For the text-containing cell, return its midpoint in (X, Y) coordinate format. 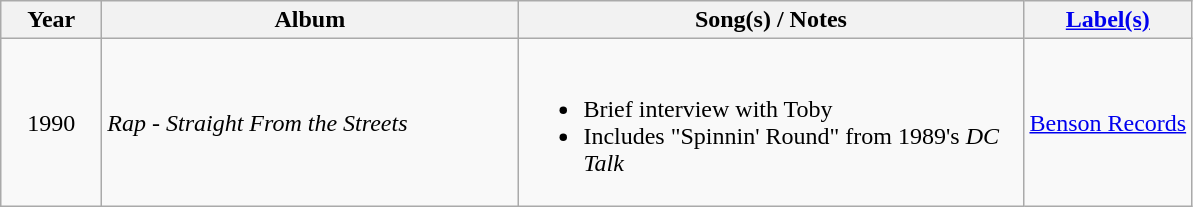
Brief interview with TobyIncludes "Spinnin' Round" from 1989's DC Talk (771, 122)
Rap - Straight From the Streets (310, 122)
Year (52, 20)
Song(s) / Notes (771, 20)
Benson Records (1108, 122)
1990 (52, 122)
Album (310, 20)
Label(s) (1108, 20)
